Find where the given text appears and provide that cell's center as [x, y] coordinate. 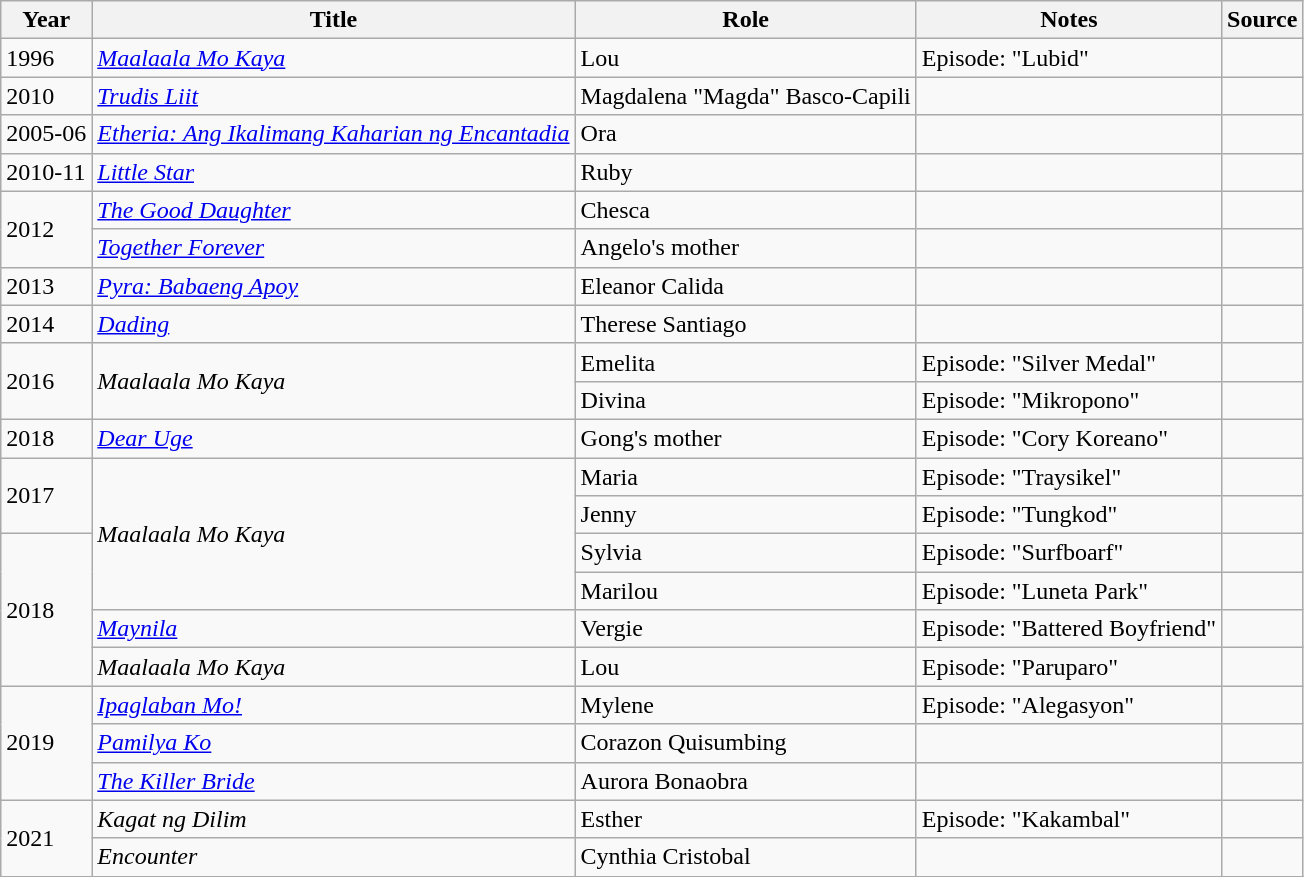
Maynila [334, 629]
2010-11 [46, 172]
Source [1262, 20]
Dear Uge [334, 438]
Episode: "Mikropono" [1068, 400]
Eleanor Calida [746, 286]
Divina [746, 400]
Trudis Liit [334, 96]
2021 [46, 838]
Ruby [746, 172]
The Good Daughter [334, 210]
Pyra: Babaeng Apoy [334, 286]
Therese Santiago [746, 324]
Ipaglaban Mo! [334, 705]
Maria [746, 477]
Sylvia [746, 553]
Esther [746, 819]
Marilou [746, 591]
Mylene [746, 705]
Vergie [746, 629]
Aurora Bonaobra [746, 781]
Episode: "Alegasyon" [1068, 705]
Episode: "Lubid" [1068, 58]
2016 [46, 381]
Dading [334, 324]
2017 [46, 496]
Corazon Quisumbing [746, 743]
Episode: "Luneta Park" [1068, 591]
Cynthia Cristobal [746, 857]
Episode: "Paruparo" [1068, 667]
2013 [46, 286]
Episode: "Kakambal" [1068, 819]
Episode: "Cory Koreano" [1068, 438]
Chesca [746, 210]
The Killer Bride [334, 781]
Episode: "Surfboarf" [1068, 553]
Jenny [746, 515]
Episode: "Battered Boyfriend" [1068, 629]
Episode: "Silver Medal" [1068, 362]
1996 [46, 58]
Etheria: Ang Ikalimang Kaharian ng Encantadia [334, 134]
Emelita [746, 362]
Episode: "Tungkod" [1068, 515]
Episode: "Traysikel" [1068, 477]
Ora [746, 134]
Kagat ng Dilim [334, 819]
2010 [46, 96]
Together Forever [334, 248]
Encounter [334, 857]
2019 [46, 743]
Little Star [334, 172]
Angelo's mother [746, 248]
Title [334, 20]
2005-06 [46, 134]
Pamilya Ko [334, 743]
2012 [46, 229]
Role [746, 20]
Year [46, 20]
Magdalena "Magda" Basco-Capili [746, 96]
2014 [46, 324]
Notes [1068, 20]
Gong's mother [746, 438]
